Detect which cell encompasses the target text, then output its (x, y) center coordinate. 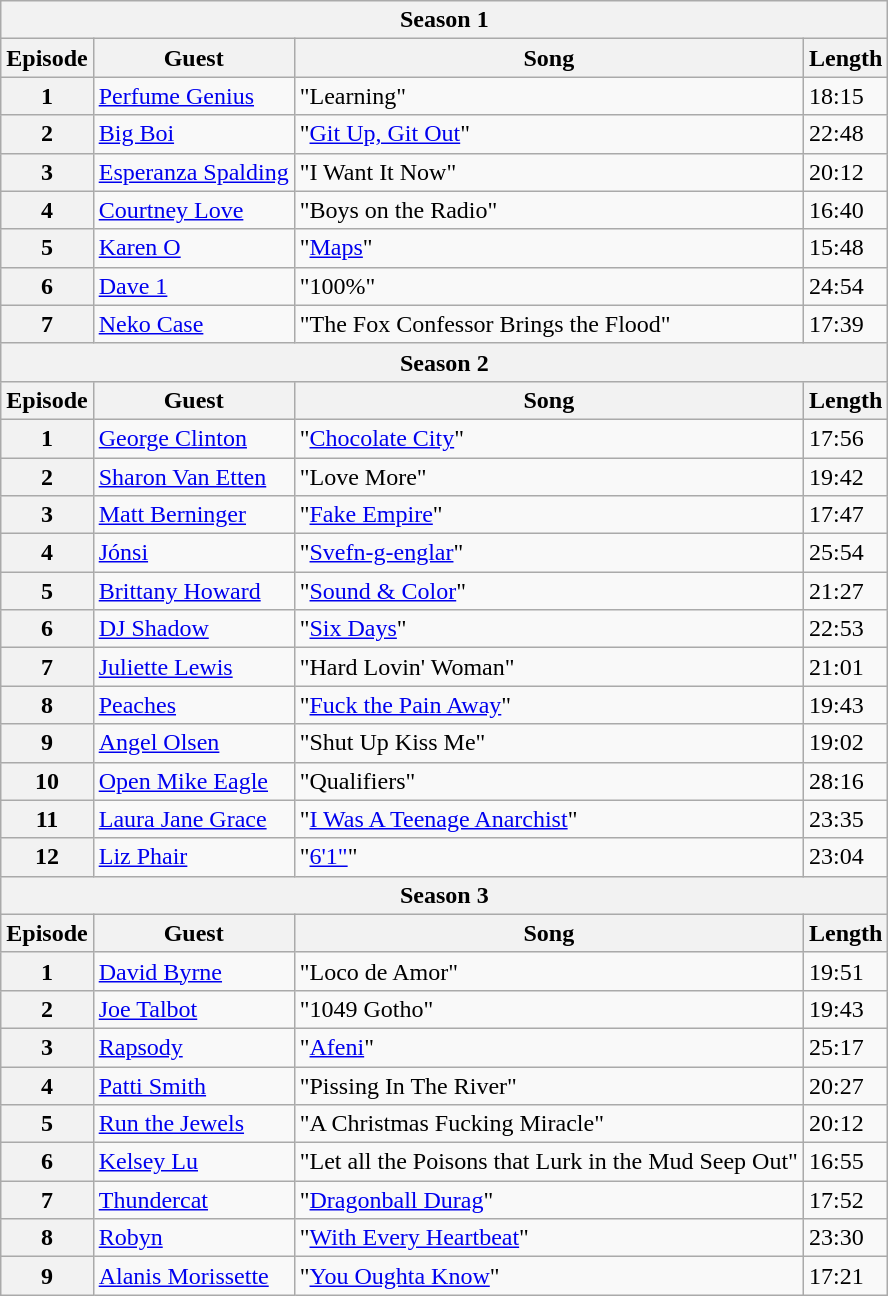
"The Fox Confessor Brings the Flood" (548, 324)
"Learning" (548, 96)
"You Oughta Know" (548, 1276)
16:55 (845, 1162)
"I Want It Now" (548, 172)
DJ Shadow (194, 629)
17:39 (845, 324)
"Fuck the Pain Away" (548, 705)
Perfume Genius (194, 96)
"Git Up, Git Out" (548, 134)
Courtney Love (194, 210)
Peaches (194, 705)
22:53 (845, 629)
Sharon Van Etten (194, 477)
19:51 (845, 971)
Neko Case (194, 324)
17:52 (845, 1200)
24:54 (845, 286)
Angel Olsen (194, 743)
George Clinton (194, 438)
Season 2 (444, 362)
"Afeni" (548, 1047)
"Qualifiers" (548, 781)
Esperanza Spalding (194, 172)
"With Every Heartbeat" (548, 1238)
28:16 (845, 781)
20:27 (845, 1085)
17:47 (845, 515)
16:40 (845, 210)
David Byrne (194, 971)
21:01 (845, 667)
"Fake Empire" (548, 515)
Patti Smith (194, 1085)
Run the Jewels (194, 1124)
"A Christmas Fucking Miracle" (548, 1124)
"Boys on the Radio" (548, 210)
Open Mike Eagle (194, 781)
10 (47, 781)
"Maps" (548, 248)
25:54 (845, 553)
18:15 (845, 96)
11 (47, 819)
"Six Days" (548, 629)
15:48 (845, 248)
"Pissing In The River" (548, 1085)
12 (47, 857)
17:56 (845, 438)
"Love More" (548, 477)
Brittany Howard (194, 591)
Liz Phair (194, 857)
23:04 (845, 857)
Alanis Morissette (194, 1276)
"Dragonball Durag" (548, 1200)
Kelsey Lu (194, 1162)
25:17 (845, 1047)
Karen O (194, 248)
Laura Jane Grace (194, 819)
"Let all the Poisons that Lurk in the Mud Seep Out" (548, 1162)
Dave 1 (194, 286)
"Sound & Color" (548, 591)
22:48 (845, 134)
Big Boi (194, 134)
"1049 Gotho" (548, 1009)
Robyn (194, 1238)
Rapsody (194, 1047)
21:27 (845, 591)
17:21 (845, 1276)
Joe Talbot (194, 1009)
23:30 (845, 1238)
"Hard Lovin' Woman" (548, 667)
Jónsi (194, 553)
Juliette Lewis (194, 667)
"Shut Up Kiss Me" (548, 743)
Season 3 (444, 895)
"Chocolate City" (548, 438)
"I Was A Teenage Anarchist" (548, 819)
19:02 (845, 743)
Thundercat (194, 1200)
"Loco de Amor" (548, 971)
"6'1"" (548, 857)
19:42 (845, 477)
23:35 (845, 819)
"100%" (548, 286)
Matt Berninger (194, 515)
Season 1 (444, 20)
"Svefn-g-englar" (548, 553)
